Identify which cell holds the provided text, then report its [x, y] central coordinate. 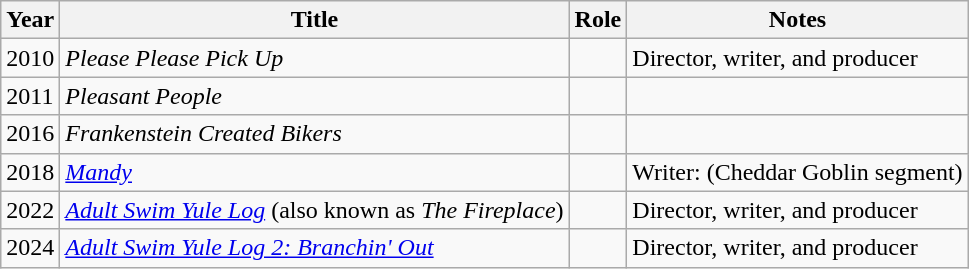
Adult Swim Yule Log 2: Branchin' Out [314, 248]
Title [314, 20]
Please Please Pick Up [314, 58]
Adult Swim Yule Log (also known as The Fireplace) [314, 210]
Notes [798, 20]
2024 [30, 248]
Pleasant People [314, 96]
2010 [30, 58]
2011 [30, 96]
2018 [30, 172]
Mandy [314, 172]
Writer: (Cheddar Goblin segment) [798, 172]
Frankenstein Created Bikers [314, 134]
2022 [30, 210]
Role [598, 20]
Year [30, 20]
2016 [30, 134]
